Extract the [x, y] coordinate from the center of the cell holding the provided text.  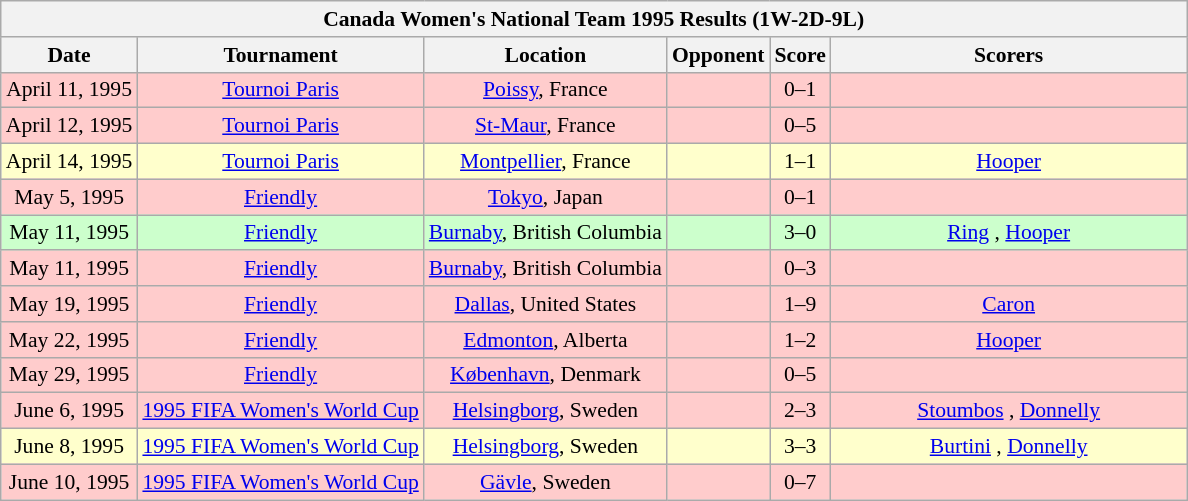
Edmonton, Alberta [546, 340]
Ring , Hooper [1009, 233]
May 5, 1995 [70, 197]
2–3 [800, 411]
Tokyo, Japan [546, 197]
Scorers [1009, 55]
0–7 [800, 482]
Burtini , Donnelly [1009, 447]
1–9 [800, 304]
1–1 [800, 162]
May 29, 1995 [70, 375]
May 19, 1995 [70, 304]
Date [70, 55]
April 12, 1995 [70, 126]
June 6, 1995 [70, 411]
Poissy, France [546, 90]
June 10, 1995 [70, 482]
Opponent [718, 55]
København, Denmark [546, 375]
May 22, 1995 [70, 340]
1–2 [800, 340]
April 14, 1995 [70, 162]
April 11, 1995 [70, 90]
June 8, 1995 [70, 447]
Stoumbos , Donnelly [1009, 411]
Gävle, Sweden [546, 482]
Location [546, 55]
3–0 [800, 233]
Canada Women's National Team 1995 Results (1W-2D-9L) [594, 19]
St-Maur, France [546, 126]
Caron [1009, 304]
Montpellier, France [546, 162]
Tournament [280, 55]
Dallas, United States [546, 304]
3–3 [800, 447]
0–3 [800, 269]
Score [800, 55]
